Locate the cell with the specified text and output its (x, y) center coordinate. 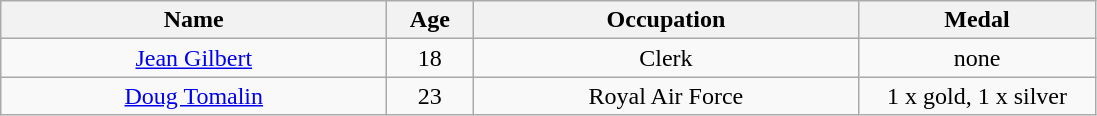
Name (194, 20)
18 (430, 58)
Royal Air Force (666, 96)
none (977, 58)
Clerk (666, 58)
Jean Gilbert (194, 58)
Doug Tomalin (194, 96)
Age (430, 20)
Occupation (666, 20)
1 x gold, 1 x silver (977, 96)
23 (430, 96)
Medal (977, 20)
